Output the [X, Y] coordinate of the center of the cell containing the given text.  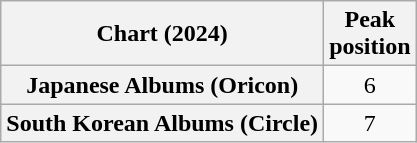
7 [370, 123]
South Korean Albums (Circle) [162, 123]
Japanese Albums (Oricon) [162, 85]
6 [370, 85]
Chart (2024) [162, 34]
Peakposition [370, 34]
